From the cell containing the given text, extract its center point as (x, y) coordinate. 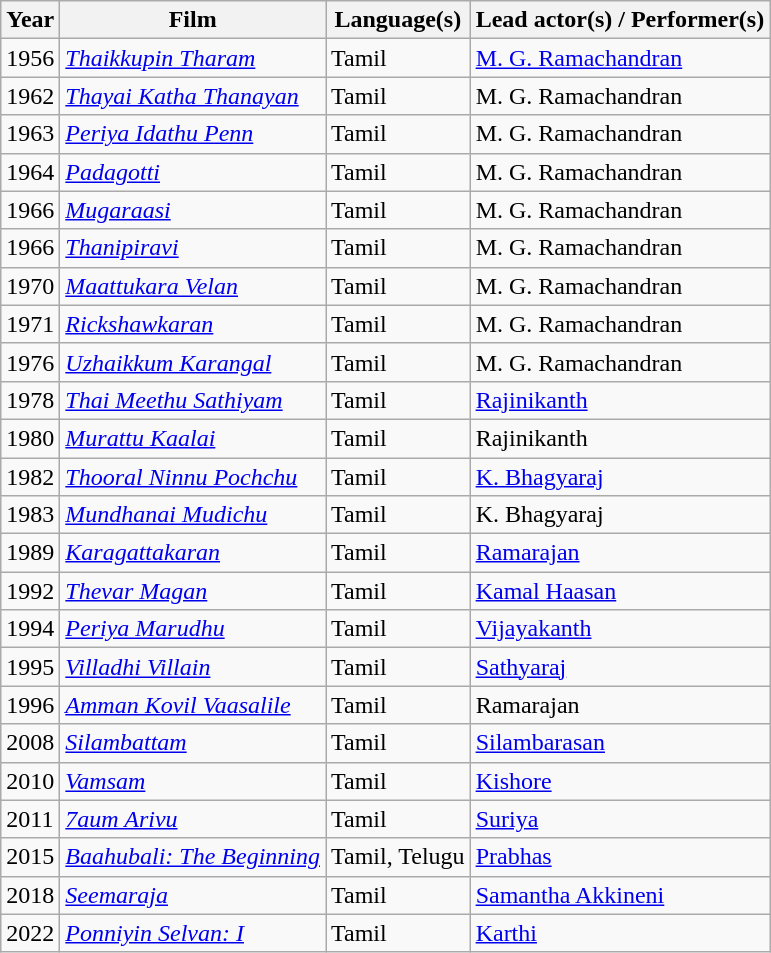
Vijayakanth (620, 629)
Samantha Akkineni (620, 895)
Uzhaikkum Karangal (193, 362)
Kamal Haasan (620, 591)
7aum Arivu (193, 819)
Ponniyin Selvan: I (193, 933)
1992 (30, 591)
1983 (30, 515)
Prabhas (620, 857)
Karthi (620, 933)
1980 (30, 438)
Rickshawkaran (193, 324)
2022 (30, 933)
1962 (30, 96)
2008 (30, 743)
2011 (30, 819)
Film (193, 20)
1994 (30, 629)
Periya Idathu Penn (193, 134)
Silambarasan (620, 743)
Language(s) (398, 20)
Thaikkupin Tharam (193, 58)
Thanipiravi (193, 248)
1982 (30, 477)
1989 (30, 553)
Villadhi Villain (193, 667)
Year (30, 20)
1956 (30, 58)
Suriya (620, 819)
1996 (30, 705)
Mundhanai Mudichu (193, 515)
Vamsam (193, 781)
Amman Kovil Vaasalile (193, 705)
Murattu Kaalai (193, 438)
Maattukara Velan (193, 286)
2015 (30, 857)
Baahubali: The Beginning (193, 857)
1995 (30, 667)
1964 (30, 172)
1971 (30, 324)
2018 (30, 895)
Thayai Katha Thanayan (193, 96)
Kishore (620, 781)
Periya Marudhu (193, 629)
Mugaraasi (193, 210)
Tamil, Telugu (398, 857)
1976 (30, 362)
1970 (30, 286)
Thevar Magan (193, 591)
Seemaraja (193, 895)
Lead actor(s) / Performer(s) (620, 20)
Thai Meethu Sathiyam (193, 400)
Karagattakaran (193, 553)
2010 (30, 781)
Padagotti (193, 172)
Silambattam (193, 743)
Sathyaraj (620, 667)
Thooral Ninnu Pochchu (193, 477)
1978 (30, 400)
1963 (30, 134)
